Determine the (X, Y) coordinate at the center of the cell enclosing the given text.  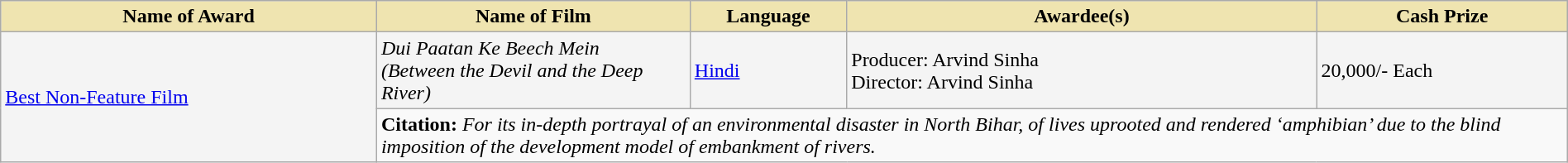
Name of Award (189, 17)
Awardee(s) (1082, 17)
20,000/- Each (1442, 70)
Best Non-Feature Film (189, 98)
Producer: Arvind SinhaDirector: Arvind Sinha (1082, 70)
Language (767, 17)
Dui Paatan Ke Beech Mein(Between the Devil and the Deep River) (533, 70)
Name of Film (533, 17)
Hindi (767, 70)
Cash Prize (1442, 17)
